Search for the cell housing the specified text and yield its (X, Y) center coordinate. 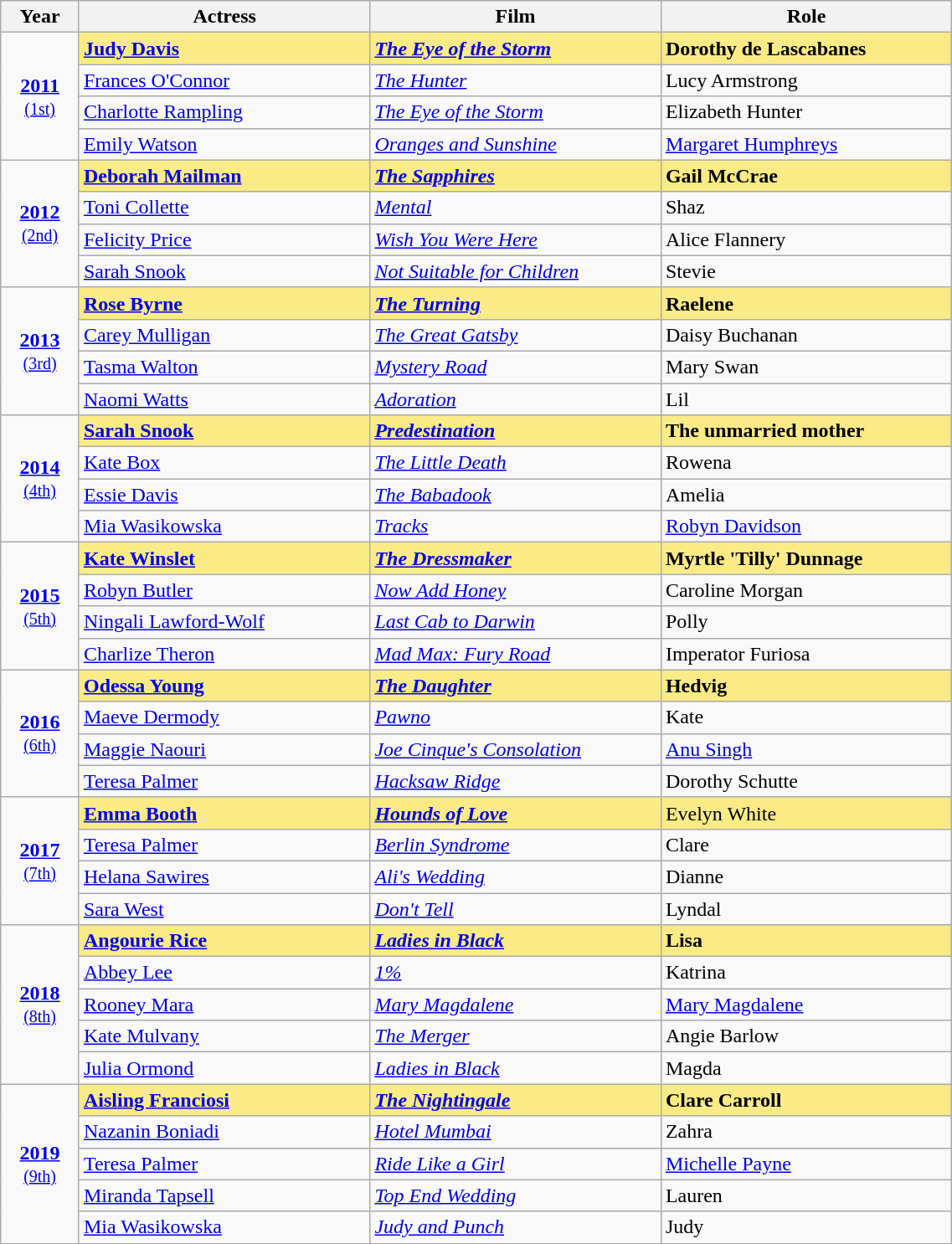
Angourie Rice (224, 941)
Actress (224, 17)
The Hunter (516, 80)
Joe Cinque's Consolation (516, 749)
Mad Max: Fury Road (516, 654)
Kate (805, 717)
Rowena (805, 463)
Emily Watson (224, 144)
Lucy Armstrong (805, 80)
Sara West (224, 908)
Hotel Mumbai (516, 1132)
Amelia (805, 495)
Film (516, 17)
2012(2nd) (40, 224)
Lyndal (805, 908)
Aisling Franciosi (224, 1100)
Odessa Young (224, 686)
Ride Like a Girl (516, 1164)
Rose Byrne (224, 303)
Myrtle 'Tilly' Dunnage (805, 558)
2016(6th) (40, 733)
Caroline Morgan (805, 590)
Now Add Honey (516, 590)
Rooney Mara (224, 1005)
Tasma Walton (224, 367)
Adoration (516, 399)
Evelyn White (805, 813)
Margaret Humphreys (805, 144)
2013(3rd) (40, 351)
Ali's Wedding (516, 876)
The Dressmaker (516, 558)
Zahra (805, 1132)
Elizabeth Hunter (805, 112)
Lauren (805, 1195)
Lil (805, 399)
Daisy Buchanan (805, 335)
Oranges and Sunshine (516, 144)
Maeve Dermody (224, 717)
Predestination (516, 431)
Hounds of Love (516, 813)
Charlize Theron (224, 654)
Alice Flannery (805, 239)
The Merger (516, 1036)
Toni Collette (224, 208)
Michelle Payne (805, 1164)
The Daughter (516, 686)
Kate Winslet (224, 558)
Charlotte Rampling (224, 112)
2019(9th) (40, 1164)
2011(1st) (40, 96)
Ningali Lawford-Wolf (224, 622)
Berlin Syndrome (516, 845)
Role (805, 17)
Julia Ormond (224, 1068)
Felicity Price (224, 239)
Magda (805, 1068)
Katrina (805, 973)
The Nightingale (516, 1100)
Judy Davis (224, 49)
Pawno (516, 717)
Nazanin Boniadi (224, 1132)
Top End Wedding (516, 1195)
Maggie Naouri (224, 749)
Deborah Mailman (224, 176)
2017(7th) (40, 861)
Stevie (805, 271)
The Babadook (516, 495)
Clare Carroll (805, 1100)
Abbey Lee (224, 973)
Hacksaw Ridge (516, 781)
Don't Tell (516, 908)
Dianne (805, 876)
The Great Gatsby (516, 335)
The Sapphires (516, 176)
Judy and Punch (516, 1227)
Mental (516, 208)
Angie Barlow (805, 1036)
Mystery Road (516, 367)
Dorothy Schutte (805, 781)
Shaz (805, 208)
Not Suitable for Children (516, 271)
Last Cab to Darwin (516, 622)
Wish You Were Here (516, 239)
2015(5th) (40, 606)
Judy (805, 1227)
Lisa (805, 941)
1% (516, 973)
Kate Mulvany (224, 1036)
2014(4th) (40, 479)
Emma Booth (224, 813)
Anu Singh (805, 749)
Hedvig (805, 686)
Raelene (805, 303)
Essie Davis (224, 495)
Year (40, 17)
Dorothy de Lascabanes (805, 49)
Polly (805, 622)
2018(8th) (40, 1005)
Carey Mulligan (224, 335)
Tracks (516, 527)
Frances O'Connor (224, 80)
The Turning (516, 303)
The unmarried mother (805, 431)
Clare (805, 845)
Robyn Butler (224, 590)
Mary Swan (805, 367)
Miranda Tapsell (224, 1195)
Imperator Furiosa (805, 654)
The Little Death (516, 463)
Naomi Watts (224, 399)
Helana Sawires (224, 876)
Kate Box (224, 463)
Gail McCrae (805, 176)
Robyn Davidson (805, 527)
